For the text-containing cell, return its midpoint in [x, y] coordinate format. 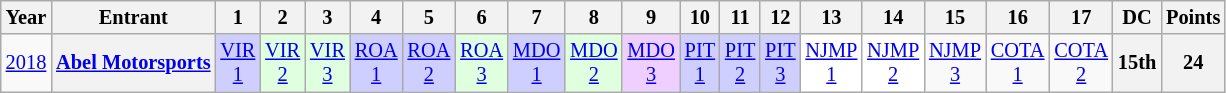
DC [1137, 17]
11 [740, 17]
MDO3 [650, 63]
MDO2 [594, 63]
2018 [26, 63]
15th [1137, 63]
VIR1 [238, 63]
ROA1 [376, 63]
13 [831, 17]
6 [482, 17]
MDO1 [536, 63]
NJMP3 [955, 63]
ROA2 [430, 63]
12 [780, 17]
Points [1193, 17]
10 [700, 17]
Abel Motorsports [133, 63]
16 [1018, 17]
7 [536, 17]
24 [1193, 63]
COTA2 [1081, 63]
PIT1 [700, 63]
5 [430, 17]
NJMP1 [831, 63]
Entrant [133, 17]
3 [328, 17]
9 [650, 17]
PIT2 [740, 63]
1 [238, 17]
VIR2 [282, 63]
NJMP2 [893, 63]
4 [376, 17]
2 [282, 17]
17 [1081, 17]
PIT3 [780, 63]
Year [26, 17]
15 [955, 17]
ROA3 [482, 63]
14 [893, 17]
VIR3 [328, 63]
8 [594, 17]
COTA1 [1018, 63]
